Return the (X, Y) coordinate for the center point of the cell that contains the specified text.  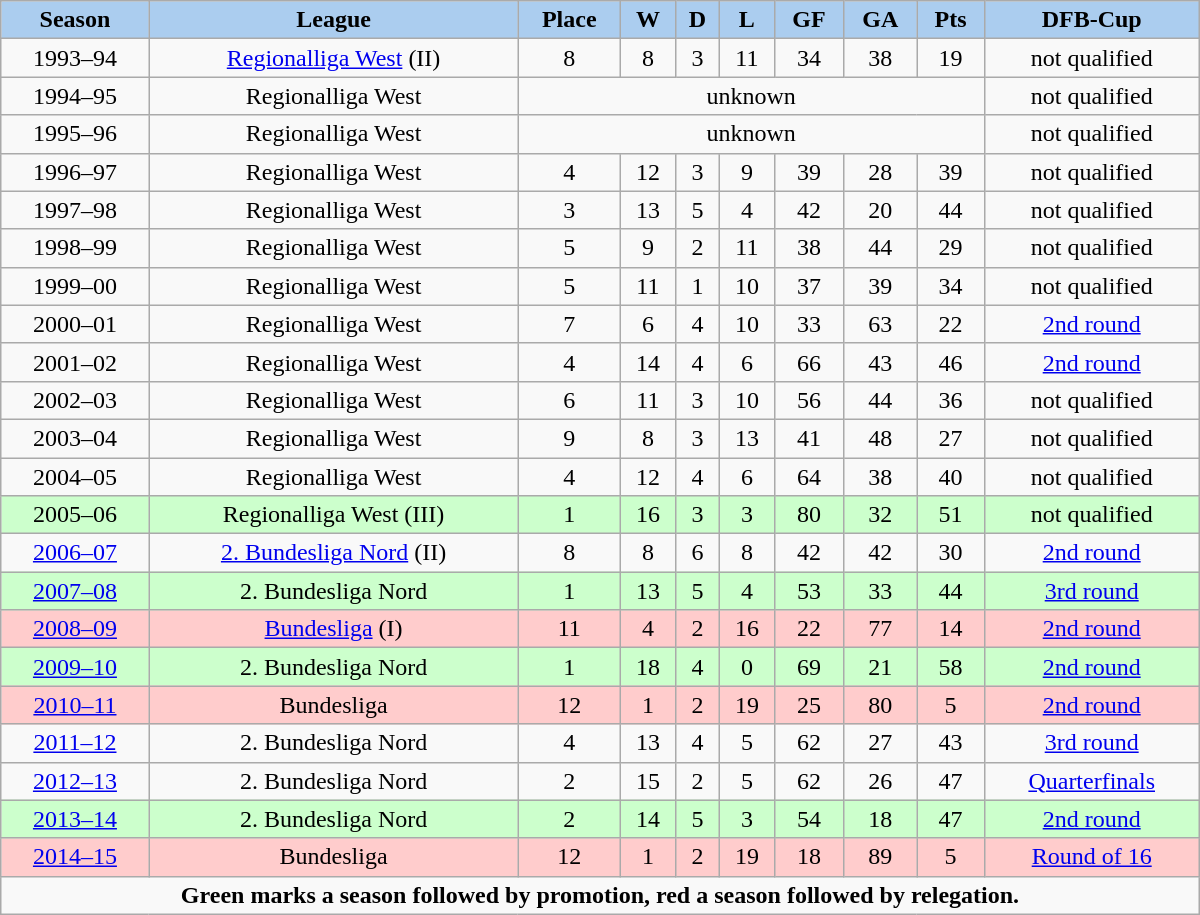
1997–98 (75, 210)
56 (808, 400)
40 (950, 477)
25 (808, 705)
89 (880, 857)
Regionalliga West (III) (334, 515)
2002–03 (75, 400)
2000–01 (75, 324)
Place (570, 20)
0 (748, 667)
36 (950, 400)
W (648, 20)
2003–04 (75, 438)
Bundesliga (I) (334, 629)
53 (808, 591)
46 (950, 362)
1999–00 (75, 286)
2014–15 (75, 857)
66 (808, 362)
48 (880, 438)
Quarterfinals (1092, 781)
2. Bundesliga Nord (II) (334, 553)
15 (648, 781)
2006–07 (75, 553)
2005–06 (75, 515)
2011–12 (75, 743)
Regionalliga West (II) (334, 58)
1998–99 (75, 248)
77 (880, 629)
2013–14 (75, 819)
63 (880, 324)
1994–95 (75, 96)
51 (950, 515)
GA (880, 20)
41 (808, 438)
54 (808, 819)
28 (880, 172)
D (697, 20)
Round of 16 (1092, 857)
Pts (950, 20)
30 (950, 553)
2001–02 (75, 362)
2004–05 (75, 477)
64 (808, 477)
2009–10 (75, 667)
69 (808, 667)
1993–94 (75, 58)
29 (950, 248)
58 (950, 667)
L (748, 20)
DFB-Cup (1092, 20)
2010–11 (75, 705)
32 (880, 515)
1995–96 (75, 134)
Green marks a season followed by promotion, red a season followed by relegation. (600, 895)
2012–13 (75, 781)
Season (75, 20)
1996–97 (75, 172)
7 (570, 324)
21 (880, 667)
26 (880, 781)
League (334, 20)
GF (808, 20)
20 (880, 210)
2007–08 (75, 591)
37 (808, 286)
2008–09 (75, 629)
